Capture the cell that displays the provided text and extract its (X, Y) central coordinate. 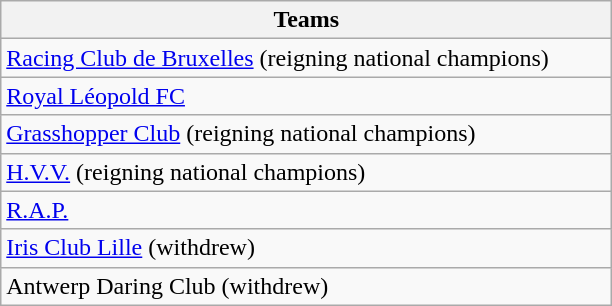
Iris Club Lille (withdrew) (306, 248)
H.V.V. (reigning national champions) (306, 172)
Teams (306, 20)
Racing Club de Bruxelles (reigning national champions) (306, 58)
R.A.P. (306, 210)
Grasshopper Club (reigning national champions) (306, 134)
Antwerp Daring Club (withdrew) (306, 286)
Royal Léopold FC (306, 96)
